Detect which cell encompasses the target text, then output its (x, y) center coordinate. 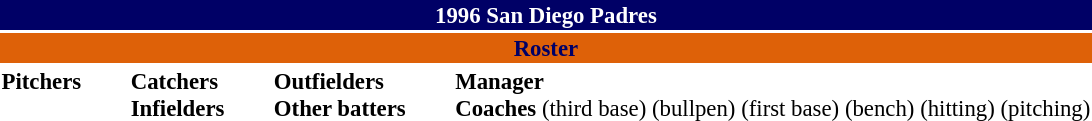
Roster (546, 48)
1996 San Diego Padres (546, 15)
